Return [x, y] of the center of cell containing provided text 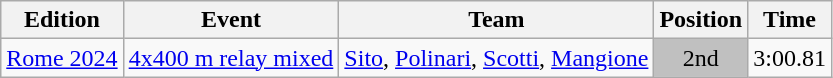
Event [231, 20]
4x400 m relay mixed [231, 58]
Sito, Polinari, Scotti, Mangione [496, 58]
Position [701, 20]
Team [496, 20]
Time [790, 20]
Edition [62, 20]
2nd [701, 58]
3:00.81 [790, 58]
Rome 2024 [62, 58]
